Return [X, Y] of the center of cell containing provided text 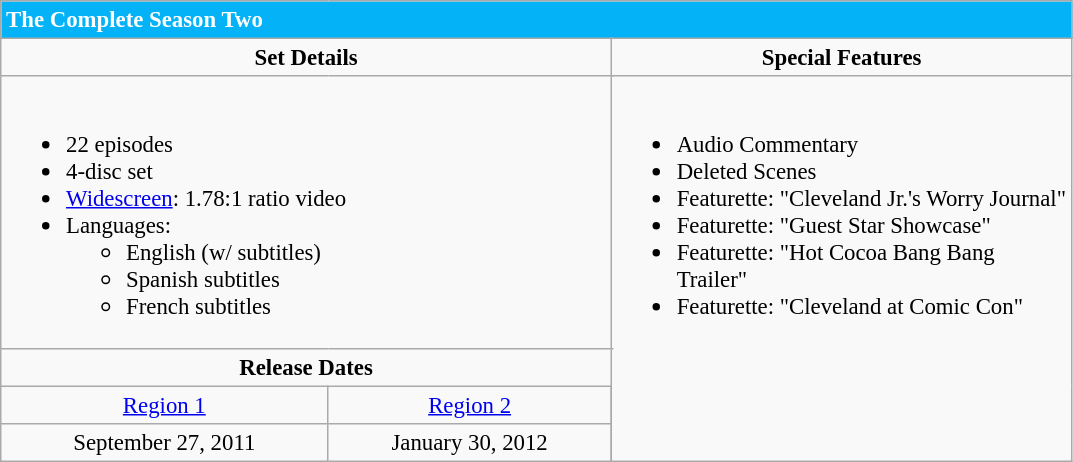
Set Details [306, 58]
The Complete Season Two [536, 20]
Release Dates [306, 367]
22 episodes4-disc setWidescreen: 1.78:1 ratio videoLanguages:English (w/ subtitles)Spanish subtitlesFrench subtitles [306, 212]
Region 2 [470, 405]
September 27, 2011 [164, 442]
Region 1 [164, 405]
Special Features [842, 58]
January 30, 2012 [470, 442]
